Extract the (x, y) coordinate from the center of the cell holding the provided text.  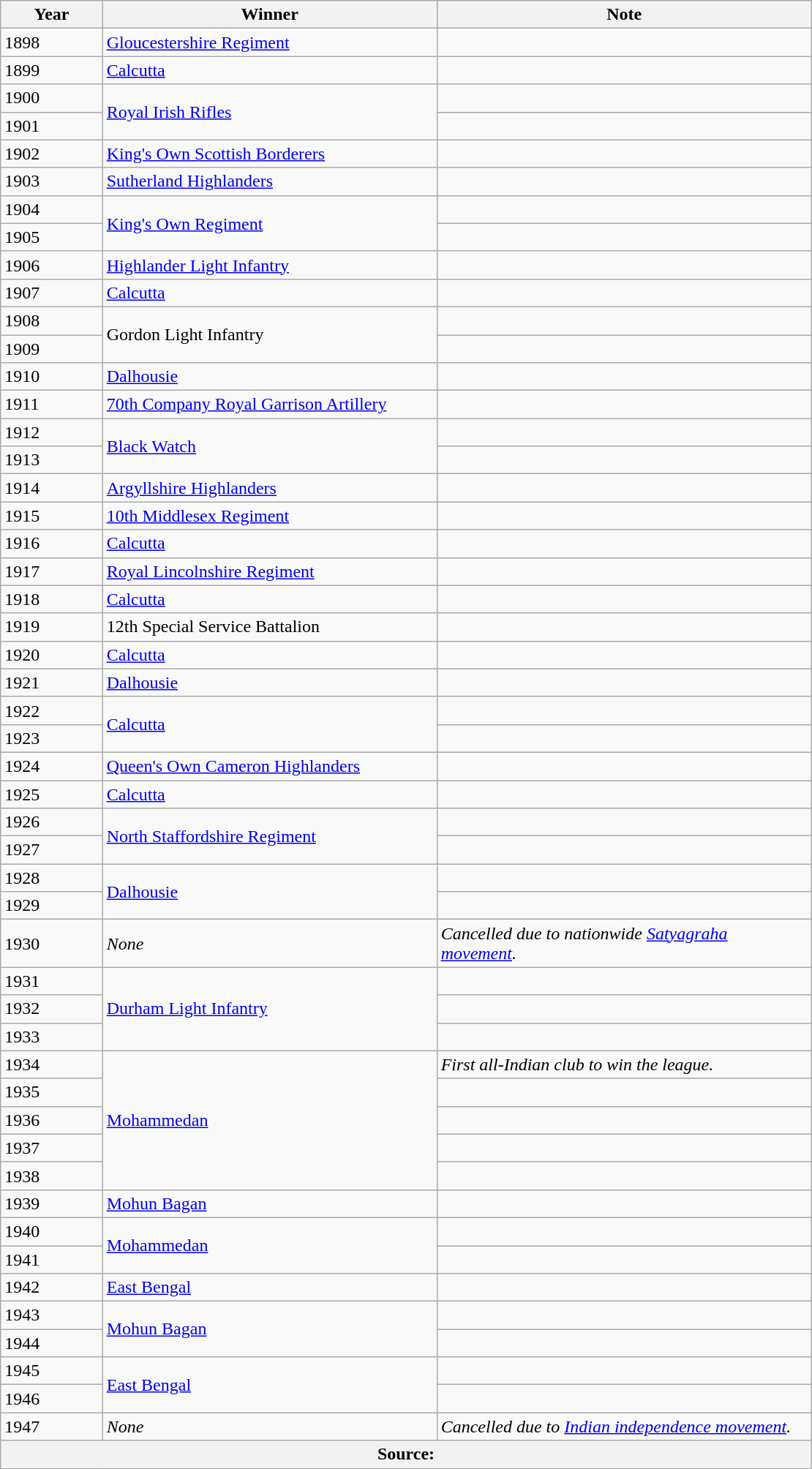
1898 (51, 42)
1911 (51, 405)
1899 (51, 70)
1925 (51, 794)
1943 (51, 1315)
1931 (51, 981)
1907 (51, 293)
1915 (51, 516)
1901 (51, 126)
1941 (51, 1259)
1928 (51, 878)
1938 (51, 1176)
10th Middlesex Regiment (269, 516)
1946 (51, 1399)
1910 (51, 377)
1927 (51, 850)
1942 (51, 1288)
1947 (51, 1427)
Gloucestershire Regiment (269, 42)
1913 (51, 460)
1936 (51, 1120)
Royal Lincolnshire Regiment (269, 571)
Cancelled due to nationwide Satyagraha movement. (624, 944)
Winner (269, 15)
Note (624, 15)
1904 (51, 209)
1922 (51, 710)
1914 (51, 488)
Black Watch (269, 446)
Durham Light Infantry (269, 1009)
1918 (51, 599)
Argyllshire Highlanders (269, 488)
Queen's Own Cameron Highlanders (269, 766)
1933 (51, 1037)
1919 (51, 627)
1909 (51, 349)
Sutherland Highlanders (269, 181)
1905 (51, 237)
1900 (51, 98)
1924 (51, 766)
1930 (51, 944)
1917 (51, 571)
1935 (51, 1092)
1939 (51, 1203)
1921 (51, 683)
Cancelled due to Indian independence movement. (624, 1427)
Royal Irish Rifles (269, 112)
1923 (51, 738)
Source: (406, 1454)
King's Own Scottish Borderers (269, 154)
1903 (51, 181)
1908 (51, 320)
First all-Indian club to win the league. (624, 1064)
1920 (51, 655)
1944 (51, 1343)
1932 (51, 1009)
1902 (51, 154)
Gordon Light Infantry (269, 334)
1937 (51, 1148)
1906 (51, 265)
1926 (51, 822)
1945 (51, 1371)
North Staffordshire Regiment (269, 836)
King's Own Regiment (269, 223)
12th Special Service Battalion (269, 627)
70th Company Royal Garrison Artillery (269, 405)
1934 (51, 1064)
Highlander Light Infantry (269, 265)
1929 (51, 906)
1912 (51, 432)
1916 (51, 544)
1940 (51, 1231)
Year (51, 15)
